Find where the given text appears and provide that cell's center as [x, y] coordinate. 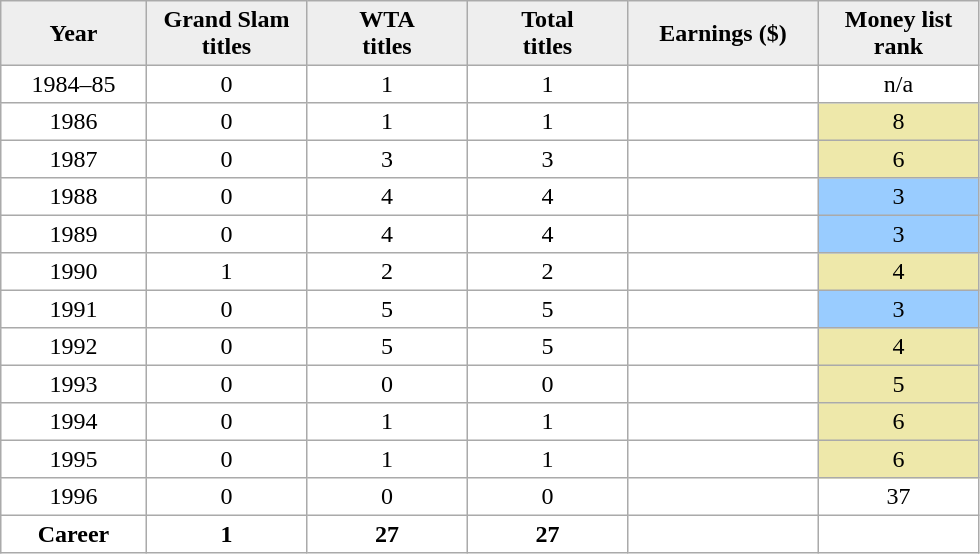
1984–85 [74, 84]
1986 [74, 122]
n/a [898, 84]
1987 [74, 159]
1991 [74, 309]
WTA titles [387, 33]
1994 [74, 422]
1995 [74, 459]
1988 [74, 197]
Career [74, 534]
Grand Slam titles [226, 33]
1989 [74, 234]
37 [898, 497]
Money list rank [898, 33]
1993 [74, 384]
1990 [74, 272]
8 [898, 122]
1992 [74, 347]
Earnings ($) [723, 33]
Year [74, 33]
Total titles [547, 33]
1996 [74, 497]
